Locate the cell with the specified text and output its (x, y) center coordinate. 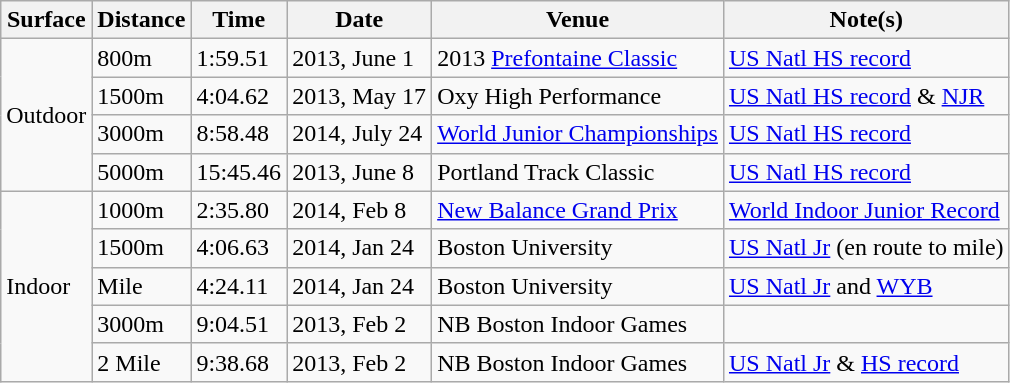
US Natl Jr and WYB (866, 286)
2013 Prefontaine Classic (578, 58)
Surface (46, 20)
2013, June 1 (360, 58)
World Junior Championships (578, 134)
Mile (142, 286)
2013, June 8 (360, 172)
15:45.46 (239, 172)
Portland Track Classic (578, 172)
2014, Feb 8 (360, 210)
New Balance Grand Prix (578, 210)
4:04.62 (239, 96)
9:04.51 (239, 324)
World Indoor Junior Record (866, 210)
2014, July 24 (360, 134)
5000m (142, 172)
Indoor (46, 286)
2 Mile (142, 362)
Time (239, 20)
4:06.63 (239, 248)
Date (360, 20)
Outdoor (46, 115)
Venue (578, 20)
9:38.68 (239, 362)
1:59.51 (239, 58)
US Natl HS record & NJR (866, 96)
1000m (142, 210)
Note(s) (866, 20)
2013, May 17 (360, 96)
US Natl Jr (en route to mile) (866, 248)
Distance (142, 20)
8:58.48 (239, 134)
Oxy High Performance (578, 96)
2:35.80 (239, 210)
800m (142, 58)
US Natl Jr & HS record (866, 362)
4:24.11 (239, 286)
